Extract the (x, y) coordinate from the center of the cell holding the provided text.  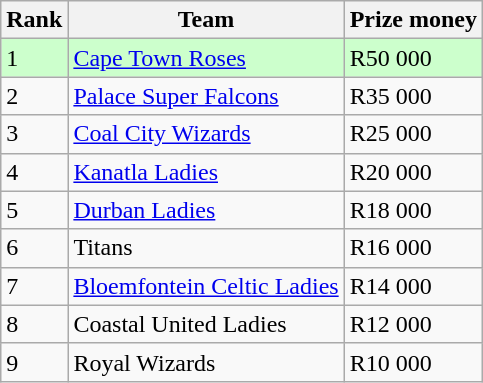
Durban Ladies (206, 210)
Coal City Wizards (206, 134)
Rank (34, 20)
Coastal United Ladies (206, 324)
6 (34, 248)
1 (34, 58)
Team (206, 20)
Titans (206, 248)
R35 000 (413, 96)
R18 000 (413, 210)
R16 000 (413, 248)
8 (34, 324)
R14 000 (413, 286)
Kanatla Ladies (206, 172)
2 (34, 96)
Royal Wizards (206, 362)
4 (34, 172)
Cape Town Roses (206, 58)
9 (34, 362)
R12 000 (413, 324)
3 (34, 134)
Palace Super Falcons (206, 96)
7 (34, 286)
R10 000 (413, 362)
5 (34, 210)
R25 000 (413, 134)
R50 000 (413, 58)
Bloemfontein Celtic Ladies (206, 286)
R20 000 (413, 172)
Prize money (413, 20)
